Determine the [X, Y] coordinate at the center of the cell enclosing the given text.  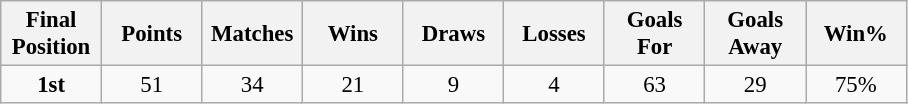
Draws [454, 34]
Win% [856, 34]
Matches [252, 34]
34 [252, 85]
Final Position [52, 34]
4 [554, 85]
Goals For [654, 34]
1st [52, 85]
63 [654, 85]
75% [856, 85]
Losses [554, 34]
Goals Away [756, 34]
51 [152, 85]
Points [152, 34]
29 [756, 85]
21 [354, 85]
Wins [354, 34]
9 [454, 85]
